Identify which cell holds the provided text, then report its [X, Y] central coordinate. 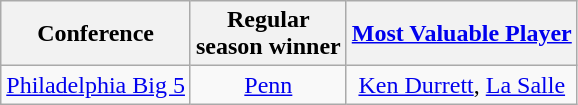
Regular season winner [268, 34]
Philadelphia Big 5 [96, 85]
Most Valuable Player [462, 34]
Penn [268, 85]
Ken Durrett, La Salle [462, 85]
Conference [96, 34]
